Locate the cell with the specified text and output its [x, y] center coordinate. 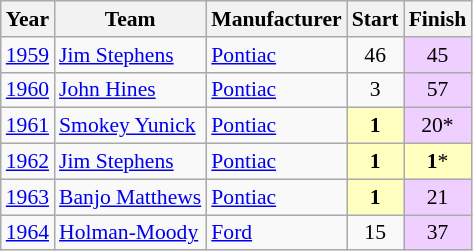
Year [28, 19]
Banjo Matthews [130, 197]
1960 [28, 90]
1959 [28, 55]
Start [376, 19]
57 [438, 90]
Finish [438, 19]
1963 [28, 197]
20* [438, 126]
1964 [28, 233]
Smokey Yunick [130, 126]
45 [438, 55]
1961 [28, 126]
46 [376, 55]
Manufacturer [276, 19]
21 [438, 197]
Team [130, 19]
John Hines [130, 90]
Holman-Moody [130, 233]
Ford [276, 233]
3 [376, 90]
37 [438, 233]
1* [438, 162]
1962 [28, 162]
15 [376, 233]
